Return the [X, Y] coordinate for the center point of the cell that contains the specified text.  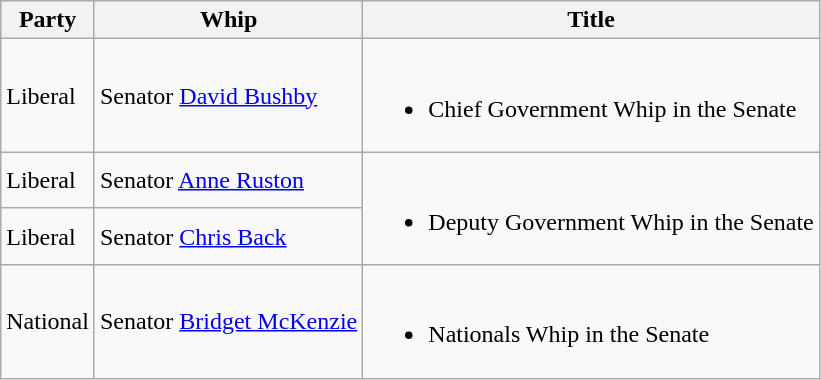
Senator Anne Ruston [228, 180]
Deputy Government Whip in the Senate [592, 208]
Whip [228, 20]
Party [48, 20]
Senator Bridget McKenzie [228, 322]
Senator David Bushby [228, 96]
Senator Chris Back [228, 236]
Title [592, 20]
National [48, 322]
Chief Government Whip in the Senate [592, 96]
Nationals Whip in the Senate [592, 322]
